Identify which cell holds the provided text, then report its [x, y] central coordinate. 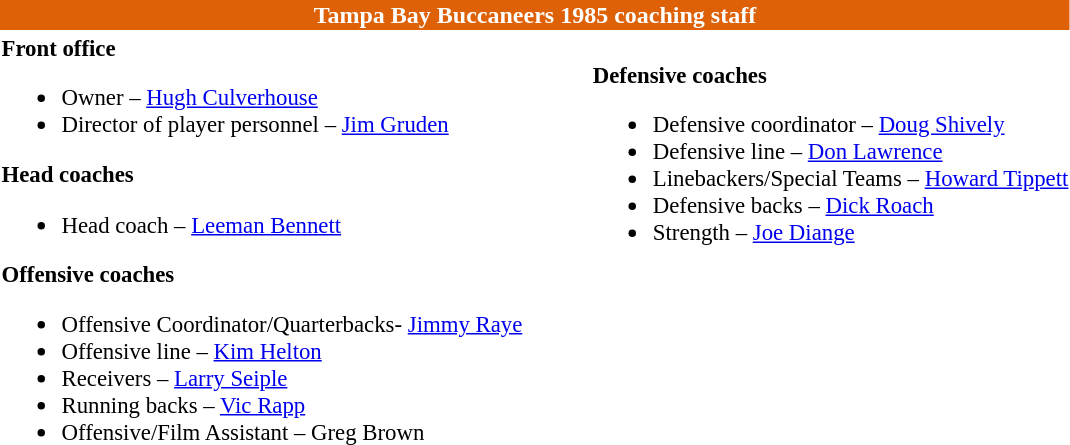
Tampa Bay Buccaneers 1985 coaching staff [535, 15]
